Locate the cell with the specified text and output its (x, y) center coordinate. 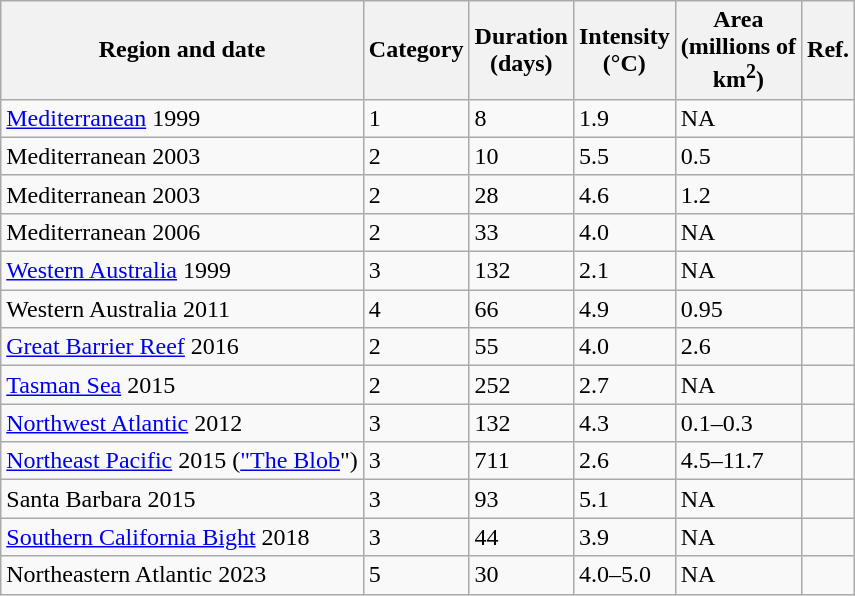
Western Australia 2011 (182, 309)
711 (521, 461)
Ref. (828, 50)
Northeast Pacific 2015 ("The Blob") (182, 461)
Western Australia 1999 (182, 271)
Duration(days) (521, 50)
66 (521, 309)
33 (521, 232)
Mediterranean 2006 (182, 232)
5.5 (624, 156)
Mediterranean 1999 (182, 118)
2.1 (624, 271)
Category (416, 50)
2.7 (624, 385)
Southern California Bight 2018 (182, 537)
4.3 (624, 423)
Northwest Atlantic 2012 (182, 423)
4 (416, 309)
Area(millions ofkm2) (738, 50)
Northeastern Atlantic 2023 (182, 575)
252 (521, 385)
Tasman Sea 2015 (182, 385)
Region and date (182, 50)
1.9 (624, 118)
93 (521, 499)
Great Barrier Reef 2016 (182, 347)
55 (521, 347)
0.5 (738, 156)
30 (521, 575)
Intensity(°C) (624, 50)
44 (521, 537)
5 (416, 575)
3.9 (624, 537)
5.1 (624, 499)
10 (521, 156)
8 (521, 118)
28 (521, 194)
1 (416, 118)
4.0–5.0 (624, 575)
4.9 (624, 309)
0.95 (738, 309)
4.6 (624, 194)
0.1–0.3 (738, 423)
4.5–11.7 (738, 461)
Santa Barbara 2015 (182, 499)
1.2 (738, 194)
